Identify which cell holds the provided text, then report its [X, Y] central coordinate. 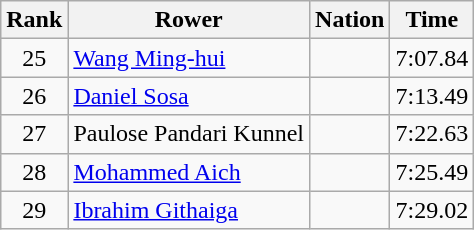
25 [34, 58]
Wang Ming-hui [189, 58]
Nation [350, 20]
Rank [34, 20]
7:29.02 [432, 210]
Ibrahim Githaiga [189, 210]
7:22.63 [432, 134]
29 [34, 210]
7:13.49 [432, 96]
28 [34, 172]
7:07.84 [432, 58]
Mohammed Aich [189, 172]
27 [34, 134]
Paulose Pandari Kunnel [189, 134]
Rower [189, 20]
Time [432, 20]
Daniel Sosa [189, 96]
7:25.49 [432, 172]
26 [34, 96]
